From the cell containing the given text, extract its center point as (x, y) coordinate. 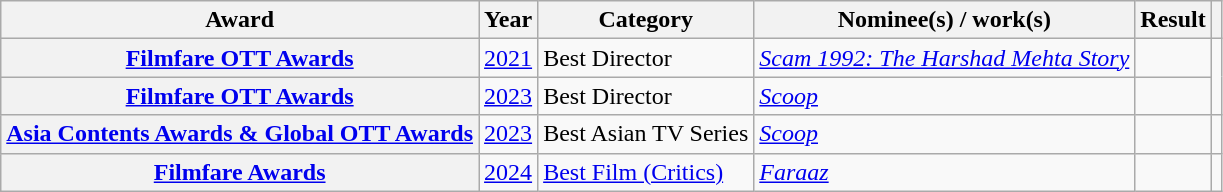
Filmfare Awards (240, 172)
2021 (508, 58)
Asia Contents Awards & Global OTT Awards (240, 134)
Category (646, 20)
Faraaz (944, 172)
Nominee(s) / work(s) (944, 20)
Scam 1992: The Harshad Mehta Story (944, 58)
Result (1173, 20)
Year (508, 20)
Award (240, 20)
Best Asian TV Series (646, 134)
Best Film (Critics) (646, 172)
2024 (508, 172)
